Capture the cell that displays the provided text and extract its (X, Y) central coordinate. 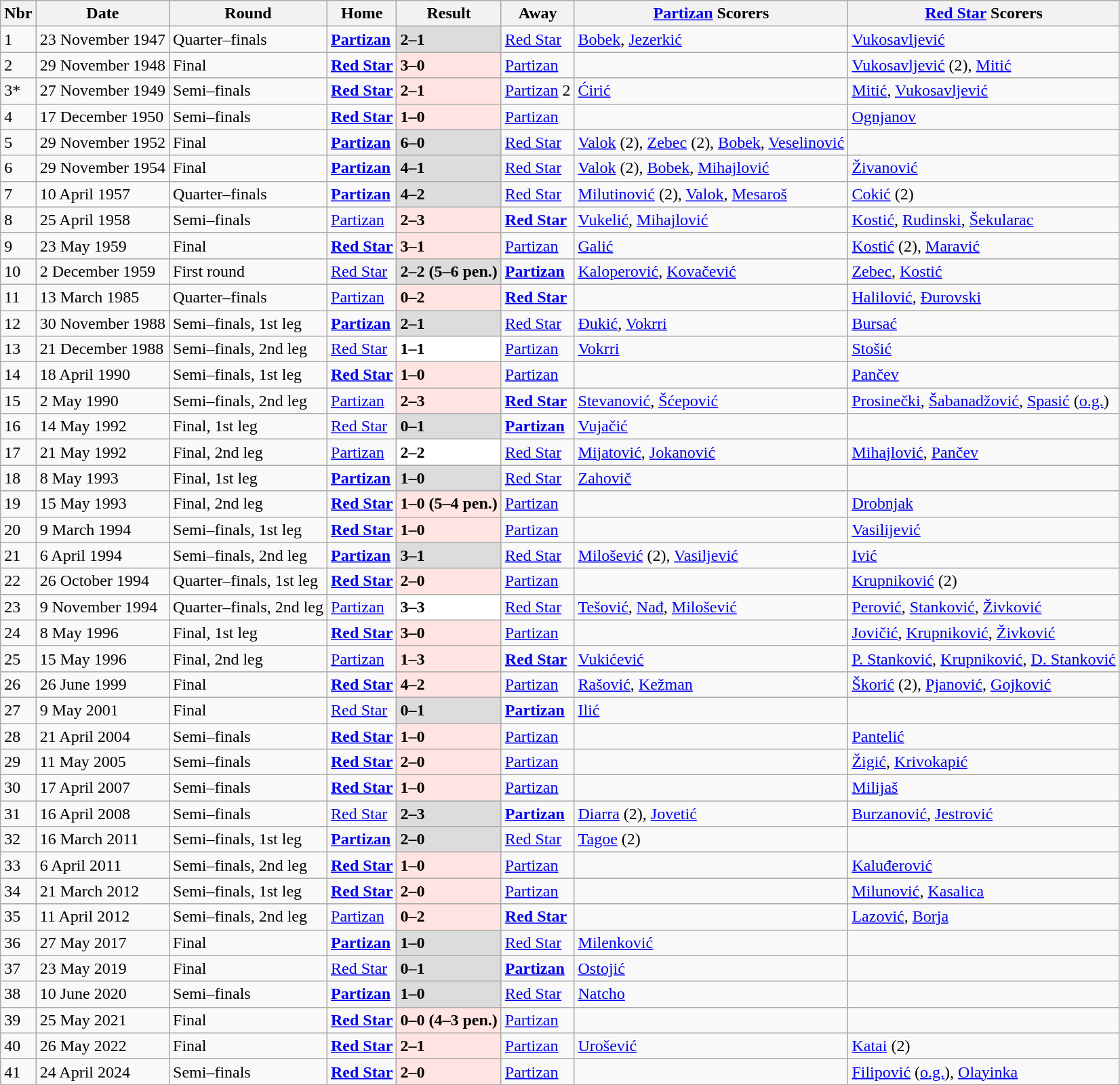
1 (18, 39)
Rašović, Kežman (711, 684)
2–2 (5–6 pen.) (449, 271)
Partizan Scorers (711, 14)
Zahovič (711, 478)
23 May 2019 (102, 968)
Date (102, 14)
P. Stanković, Krupniković, D. Stanković (984, 658)
Lazović, Borja (984, 917)
14 (18, 375)
29 November 1954 (102, 168)
6–0 (449, 142)
16 March 2011 (102, 840)
Stošić (984, 349)
32 (18, 840)
17 (18, 452)
Valok (2), Bobek, Mihajlović (711, 168)
7 (18, 194)
18 (18, 478)
17 April 2007 (102, 788)
6 April 1994 (102, 555)
4–1 (449, 168)
Partizan 2 (538, 91)
Filipović (o.g.), Olayinka (984, 1071)
27 May 2017 (102, 943)
8 May 1996 (102, 633)
Vukosavljević (984, 39)
11 (18, 297)
40 (18, 1046)
Vujačić (711, 427)
34 (18, 891)
3* (18, 91)
8 May 1993 (102, 478)
21 (18, 555)
18 April 1990 (102, 375)
12 (18, 323)
Round (248, 14)
3–3 (449, 607)
9 (18, 245)
25 May 2021 (102, 1020)
Milunović, Kasalica (984, 891)
Kostić, Rudinski, Šekularac (984, 220)
23 (18, 607)
25 April 1958 (102, 220)
Away (538, 14)
Milenković (711, 943)
31 (18, 814)
10 June 2020 (102, 994)
8 (18, 220)
Halilović, Đurovski (984, 297)
2–2 (449, 452)
0–0 (4–3 pen.) (449, 1020)
Kaloperović, Kovačević (711, 271)
Perović, Stanković, Živković (984, 607)
Quarter–finals, 1st leg (248, 581)
Vukosavljević (2), Mitić (984, 65)
Quarter–finals, 2nd leg (248, 607)
26 May 2022 (102, 1046)
41 (18, 1071)
Ćirić (711, 91)
26 October 1994 (102, 581)
Mijatović, Jokanović (711, 452)
Tagoe (2) (711, 840)
Bursać (984, 323)
Galić (711, 245)
19 (18, 504)
28 (18, 736)
35 (18, 917)
21 May 1992 (102, 452)
Vukićević (711, 658)
25 (18, 658)
Vokrri (711, 349)
Jovičić, Krupniković, Živković (984, 633)
38 (18, 994)
5 (18, 142)
15 (18, 401)
30 November 1988 (102, 323)
22 (18, 581)
13 March 1985 (102, 297)
Tešović, Nađ, Milošević (711, 607)
30 (18, 788)
Đukić, Vokrri (711, 323)
Vasilijević (984, 530)
Mitić, Vukosavljević (984, 91)
21 March 2012 (102, 891)
Burzanović, Jestrović (984, 814)
16 (18, 427)
Valok (2), Zebec (2), Bobek, Veselinović (711, 142)
24 April 2024 (102, 1071)
11 April 2012 (102, 917)
36 (18, 943)
Mihajlović, Pančev (984, 452)
26 (18, 684)
17 December 1950 (102, 117)
33 (18, 865)
Natcho (711, 994)
Katai (2) (984, 1046)
1–1 (449, 349)
21 December 1988 (102, 349)
Red Star Scorers (984, 14)
First round (248, 271)
9 November 1994 (102, 607)
6 April 2011 (102, 865)
Milutinović (2), Valok, Mesaroš (711, 194)
15 May 1993 (102, 504)
Pančev (984, 375)
10 April 1957 (102, 194)
Zebec, Kostić (984, 271)
1–3 (449, 658)
26 June 1999 (102, 684)
Ognjanov (984, 117)
23 November 1947 (102, 39)
15 May 1996 (102, 658)
Home (362, 14)
Cokić (2) (984, 194)
39 (18, 1020)
27 (18, 710)
24 (18, 633)
Krupniković (2) (984, 581)
Bobek, Jezerkić (711, 39)
Škorić (2), Pjanović, Gojković (984, 684)
Milošević (2), Vasiljević (711, 555)
Žigić, Krivokapić (984, 762)
Result (449, 14)
Diarra (2), Jovetić (711, 814)
27 November 1949 (102, 91)
Živanović (984, 168)
9 May 2001 (102, 710)
1–0 (5–4 pen.) (449, 504)
2 May 1990 (102, 401)
Milijaš (984, 788)
Stevanović, Šćepović (711, 401)
4 (18, 117)
9 March 1994 (102, 530)
37 (18, 968)
20 (18, 530)
10 (18, 271)
2 December 1959 (102, 271)
Kaluđerović (984, 865)
29 November 1948 (102, 65)
14 May 1992 (102, 427)
11 May 2005 (102, 762)
23 May 1959 (102, 245)
16 April 2008 (102, 814)
Nbr (18, 14)
29 November 1952 (102, 142)
Prosinečki, Šabanadžović, Spasić (o.g.) (984, 401)
Ostojić (711, 968)
21 April 2004 (102, 736)
2 (18, 65)
Urošević (711, 1046)
Pantelić (984, 736)
29 (18, 762)
Kostić (2), Maravić (984, 245)
Ivić (984, 555)
Ilić (711, 710)
Vukelić, Mihajlović (711, 220)
13 (18, 349)
Drobnjak (984, 504)
6 (18, 168)
